Scan for the cell matching the given text and deliver its (x, y) coordinate at center. 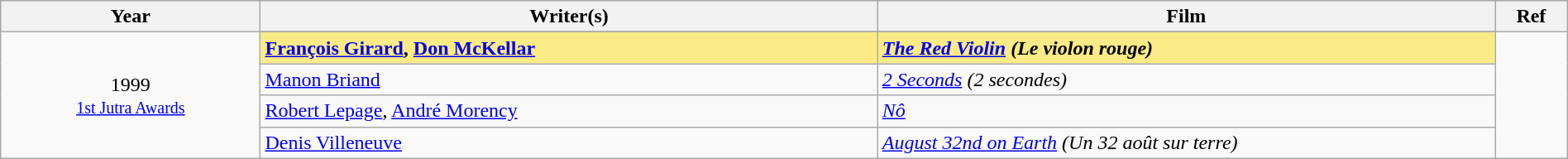
2 Seconds (2 secondes) (1186, 79)
Writer(s) (569, 17)
Ref (1532, 17)
Denis Villeneuve (569, 142)
Robert Lepage, André Morency (569, 111)
August 32nd on Earth (Un 32 août sur terre) (1186, 142)
Nô (1186, 111)
François Girard, Don McKellar (569, 48)
Film (1186, 17)
The Red Violin (Le violon rouge) (1186, 48)
Year (131, 17)
1999 1st Jutra Awards (131, 95)
Manon Briand (569, 79)
